Determine the [X, Y] coordinate at the center of the cell enclosing the given text.  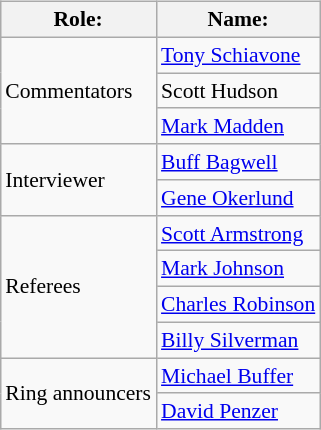
Buff Bagwell [238, 162]
Michael Buffer [238, 376]
Role: [78, 20]
Interviewer [78, 180]
Tony Schiavone [238, 55]
Scott Armstrong [238, 233]
Mark Johnson [238, 269]
Gene Okerlund [238, 198]
Billy Silverman [238, 340]
Name: [238, 20]
Mark Madden [238, 126]
David Penzer [238, 411]
Referees [78, 286]
Charles Robinson [238, 305]
Scott Hudson [238, 91]
Ring announcers [78, 394]
Commentators [78, 90]
